Identify which cell holds the provided text, then report its (X, Y) central coordinate. 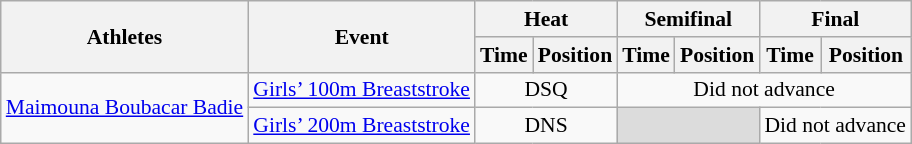
Event (362, 36)
Athletes (125, 36)
DNS (546, 126)
Final (835, 19)
DSQ (546, 90)
Girls’ 100m Breaststroke (362, 90)
Heat (546, 19)
Semifinal (688, 19)
Girls’ 200m Breaststroke (362, 126)
Maimouna Boubacar Badie (125, 108)
